Output the [x, y] coordinate of the center of the cell containing the given text.  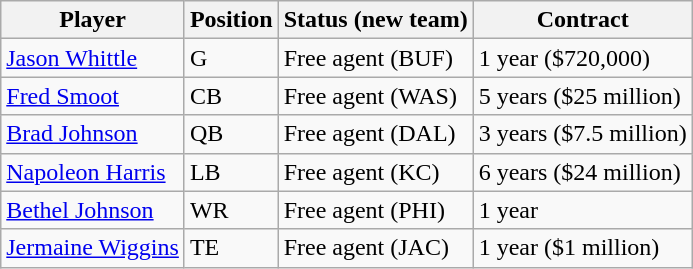
Position [231, 20]
Player [93, 20]
G [231, 58]
Napoleon Harris [93, 172]
Free agent (WAS) [376, 96]
CB [231, 96]
Contract [582, 20]
1 year ($720,000) [582, 58]
1 year [582, 210]
6 years ($24 million) [582, 172]
Bethel Johnson [93, 210]
Free agent (BUF) [376, 58]
WR [231, 210]
Free agent (PHI) [376, 210]
Jermaine Wiggins [93, 248]
Brad Johnson [93, 134]
LB [231, 172]
Status (new team) [376, 20]
Free agent (JAC) [376, 248]
TE [231, 248]
Free agent (DAL) [376, 134]
Fred Smoot [93, 96]
Jason Whittle [93, 58]
Free agent (KC) [376, 172]
5 years ($25 million) [582, 96]
QB [231, 134]
1 year ($1 million) [582, 248]
3 years ($7.5 million) [582, 134]
